Pinpoint the cell where the given text exists, returning its (X, Y) midpoint coordinate. 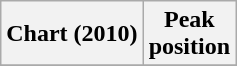
Peak position (189, 34)
Chart (2010) (72, 34)
